Detect which cell encompasses the target text, then output its (x, y) center coordinate. 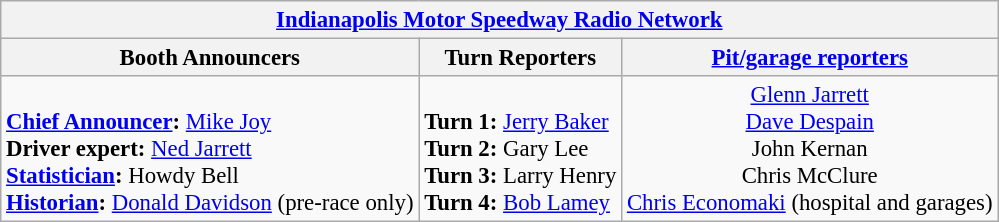
Pit/garage reporters (810, 58)
Turn Reporters (520, 58)
Turn 1: Jerry Baker Turn 2: Gary Lee Turn 3: Larry Henry Turn 4: Bob Lamey (520, 149)
Booth Announcers (210, 58)
Glenn JarrettDave DespainJohn KernanChris McClureChris Economaki (hospital and garages) (810, 149)
Indianapolis Motor Speedway Radio Network (500, 20)
Chief Announcer: Mike Joy Driver expert: Ned Jarrett Statistician: Howdy Bell Historian: Donald Davidson (pre-race only) (210, 149)
